Search for the cell housing the specified text and yield its (x, y) center coordinate. 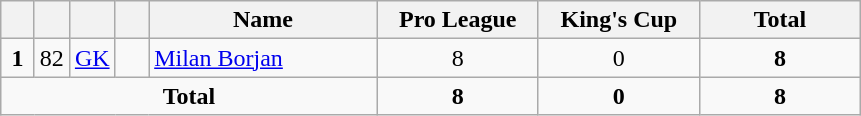
82 (52, 58)
GK (92, 58)
Pro League (458, 20)
Milan Borjan (264, 58)
Name (264, 20)
1 (18, 58)
King's Cup (618, 20)
